Return the (X, Y) coordinate for the center point of the cell that contains the specified text.  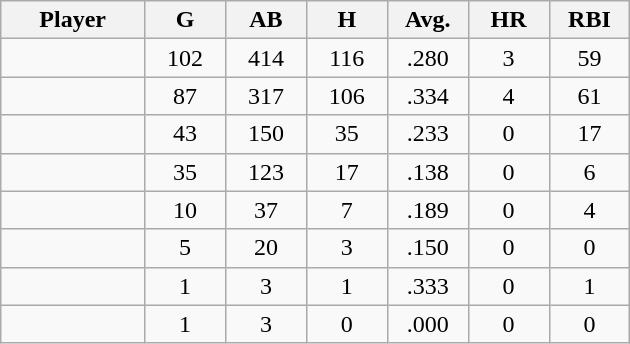
150 (266, 134)
Avg. (428, 20)
123 (266, 172)
5 (186, 248)
Player (73, 20)
.000 (428, 324)
AB (266, 20)
.138 (428, 172)
59 (590, 58)
.280 (428, 58)
317 (266, 96)
106 (346, 96)
414 (266, 58)
37 (266, 210)
7 (346, 210)
102 (186, 58)
.334 (428, 96)
HR (508, 20)
.233 (428, 134)
61 (590, 96)
6 (590, 172)
G (186, 20)
43 (186, 134)
10 (186, 210)
.189 (428, 210)
.333 (428, 286)
RBI (590, 20)
.150 (428, 248)
H (346, 20)
116 (346, 58)
20 (266, 248)
87 (186, 96)
